Search for the cell housing the specified text and yield its [X, Y] center coordinate. 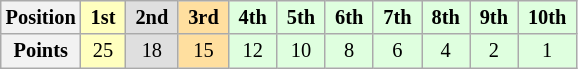
7th [397, 17]
4 [446, 51]
Points [41, 51]
8 [349, 51]
9th [494, 17]
5th [301, 17]
1 [547, 51]
6th [349, 17]
2 [494, 51]
8th [446, 17]
12 [253, 51]
1st [104, 17]
15 [203, 51]
6 [397, 51]
10 [301, 51]
Position [41, 17]
10th [547, 17]
18 [152, 51]
25 [104, 51]
2nd [152, 17]
4th [253, 17]
3rd [203, 17]
